Provide the (x, y) coordinate of the cell's center where the given text is located.  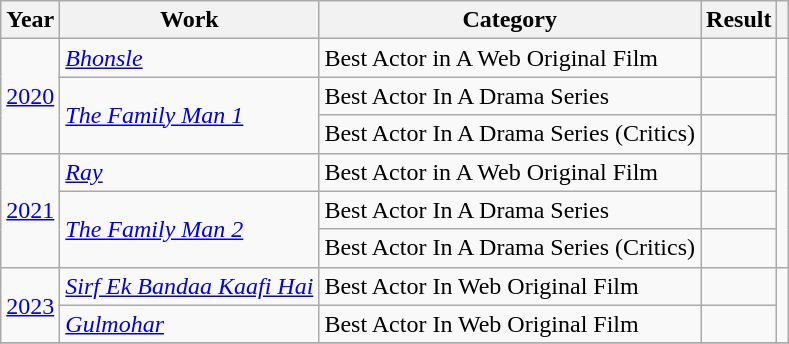
Bhonsle (190, 58)
2021 (30, 210)
Gulmohar (190, 324)
2020 (30, 96)
Category⁣ (510, 20)
The Family Man 2⁣ (190, 229)
Result⁣ (739, 20)
Best Actor in A Web Original Film (510, 58)
Ray⁣ (190, 172)
The Family Man 1⁣ (190, 115)
Best Actor in A Web Original Film⁣ (510, 172)
Sirf Ek Bandaa Kaafi Hai⁣ (190, 286)
Work⁣ (190, 20)
Year⁣ (30, 20)
2023 (30, 305)
